Pinpoint the cell where the given text exists, returning its [x, y] midpoint coordinate. 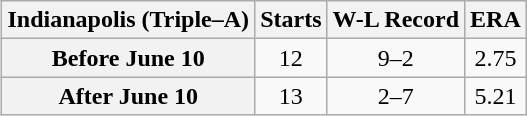
W-L Record [396, 20]
After June 10 [128, 96]
9–2 [396, 58]
2–7 [396, 96]
13 [291, 96]
Indianapolis (Triple–A) [128, 20]
5.21 [496, 96]
Before June 10 [128, 58]
Starts [291, 20]
12 [291, 58]
2.75 [496, 58]
ERA [496, 20]
